Find where the given text appears and provide that cell's center as (x, y) coordinate. 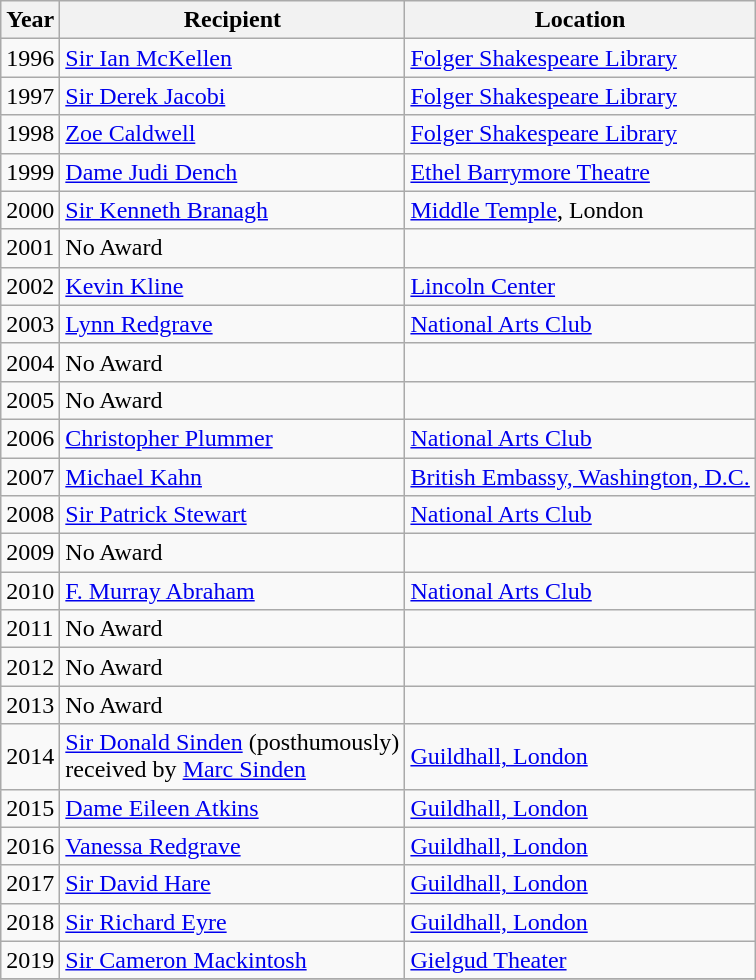
Gielgud Theater (580, 960)
2016 (30, 846)
Vanessa Redgrave (232, 846)
Sir Cameron Mackintosh (232, 960)
2015 (30, 808)
2010 (30, 591)
Location (580, 20)
Recipient (232, 20)
Sir Ian McKellen (232, 58)
Lincoln Center (580, 286)
Sir Kenneth Branagh (232, 210)
Zoe Caldwell (232, 134)
2002 (30, 286)
2019 (30, 960)
1997 (30, 96)
Lynn Redgrave (232, 324)
Middle Temple, London (580, 210)
Michael Kahn (232, 477)
2008 (30, 515)
1998 (30, 134)
Christopher Plummer (232, 438)
2014 (30, 756)
2011 (30, 629)
2003 (30, 324)
2007 (30, 477)
2018 (30, 922)
2001 (30, 248)
British Embassy, Washington, D.C. (580, 477)
Sir Derek Jacobi (232, 96)
2017 (30, 884)
2005 (30, 400)
F. Murray Abraham (232, 591)
Ethel Barrymore Theatre (580, 172)
Sir Donald Sinden (posthumously)received by Marc Sinden (232, 756)
Sir Patrick Stewart (232, 515)
2006 (30, 438)
Sir Richard Eyre (232, 922)
Kevin Kline (232, 286)
Sir David Hare (232, 884)
2013 (30, 705)
2009 (30, 553)
1996 (30, 58)
1999 (30, 172)
Dame Judi Dench (232, 172)
2012 (30, 667)
Dame Eileen Atkins (232, 808)
2000 (30, 210)
2004 (30, 362)
Year (30, 20)
